Provide the (x, y) coordinate of the cell's center where the given text is located.  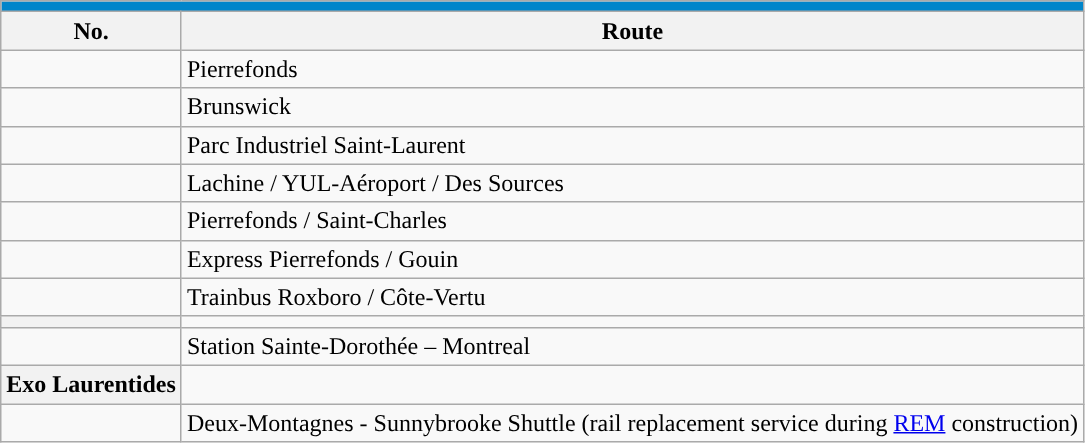
Pierrefonds (632, 69)
Pierrefonds / Saint-Charles (632, 221)
Parc Industriel Saint-Laurent (632, 145)
Brunswick (632, 107)
Deux-Montagnes - Sunnybrooke Shuttle (rail replacement service during REM construction) (632, 423)
Station Sainte-Dorothée – Montreal (632, 346)
Route (632, 31)
No. (92, 31)
Express Pierrefonds / Gouin (632, 259)
Trainbus Roxboro / Côte-Vertu (632, 297)
Lachine / YUL-Aéroport / Des Sources (632, 183)
Exo Laurentides (92, 384)
